Provide the (x, y) coordinate of the cell's center where the given text is located.  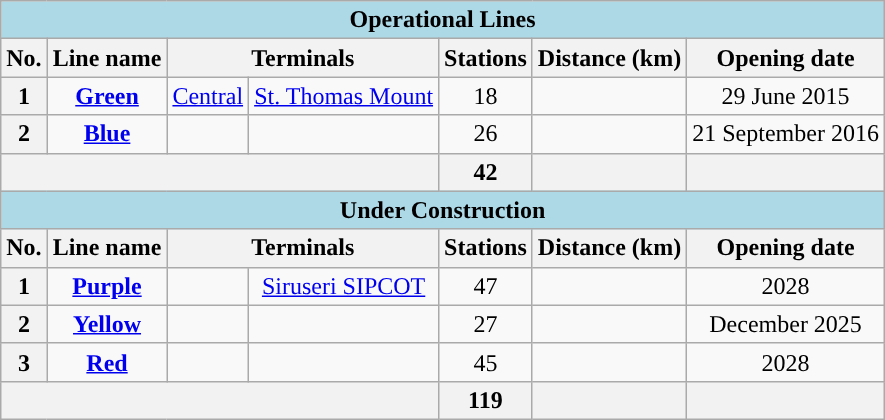
45 (486, 362)
26 (486, 134)
St. Thomas Mount (344, 96)
Green (107, 96)
Blue (107, 134)
Under Construction (443, 210)
3 (24, 362)
December 2025 (786, 324)
Purple (107, 286)
18 (486, 96)
42 (486, 172)
Red (107, 362)
Yellow (107, 324)
27 (486, 324)
Siruseri SIPCOT (344, 286)
Central (208, 96)
47 (486, 286)
Operational Lines (443, 20)
29 June 2015 (786, 96)
119 (486, 400)
21 September 2016 (786, 134)
